Scan for the cell matching the given text and deliver its [X, Y] coordinate at center. 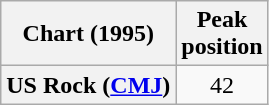
42 [222, 85]
Peakposition [222, 34]
Chart (1995) [88, 34]
US Rock (CMJ) [88, 85]
